Determine the [X, Y] coordinate at the center of the cell enclosing the given text.  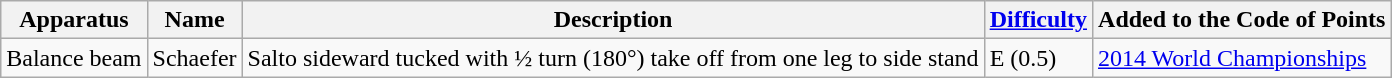
2014 World Championships [1242, 58]
Name [194, 20]
Balance beam [74, 58]
Schaefer [194, 58]
Salto sideward tucked with ½ turn (180°) take off from one leg to side stand [613, 58]
Difficulty [1038, 20]
Description [613, 20]
Apparatus [74, 20]
Added to the Code of Points [1242, 20]
E (0.5) [1038, 58]
